Find where the given text appears and provide that cell's center as [X, Y] coordinate. 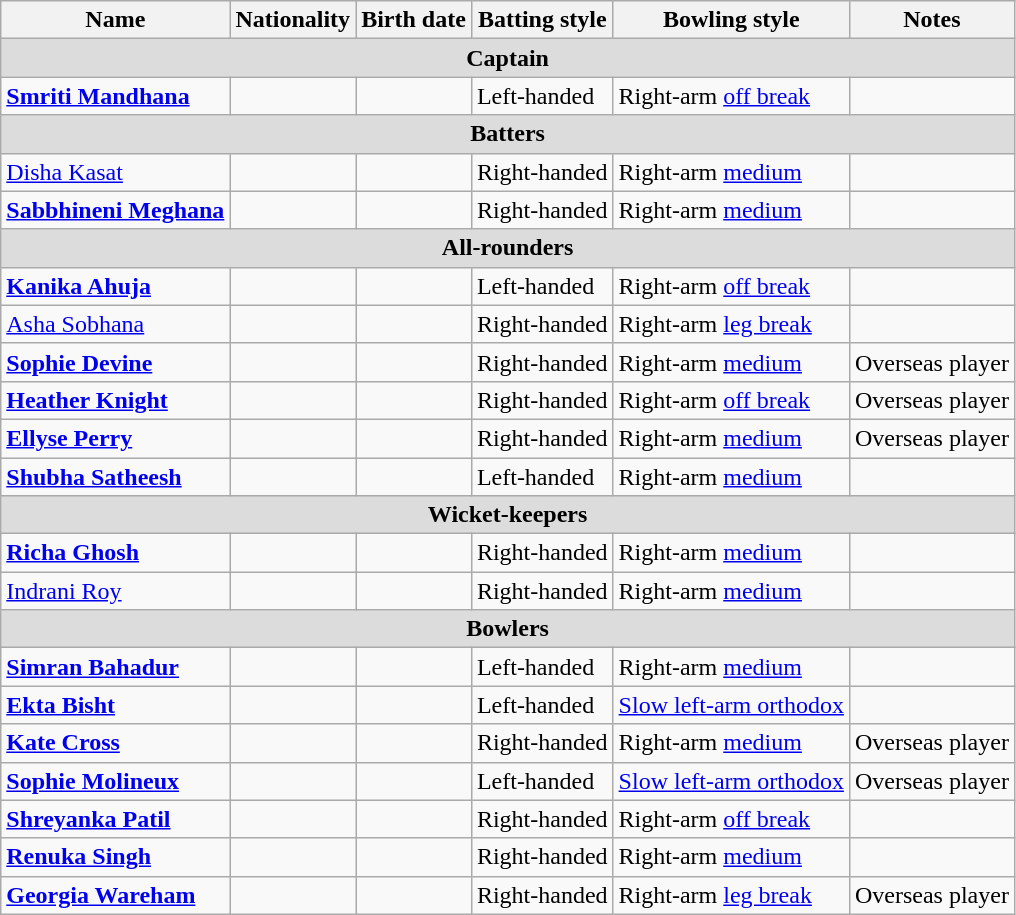
All-rounders [508, 248]
Sophie Devine [116, 362]
Indrani Roy [116, 591]
Batting style [542, 20]
Batters [508, 134]
Shubha Satheesh [116, 477]
Sophie Molineux [116, 781]
Captain [508, 58]
Disha Kasat [116, 172]
Notes [932, 20]
Nationality [293, 20]
Heather Knight [116, 400]
Birth date [414, 20]
Ellyse Perry [116, 438]
Shreyanka Patil [116, 819]
Georgia Wareham [116, 895]
Wicket-keepers [508, 515]
Asha Sobhana [116, 324]
Richa Ghosh [116, 553]
Smriti Mandhana [116, 96]
Simran Bahadur [116, 667]
Name [116, 20]
Ekta Bisht [116, 705]
Bowling style [731, 20]
Sabbhineni Meghana [116, 210]
Kanika Ahuja [116, 286]
Renuka Singh [116, 857]
Kate Cross [116, 743]
Bowlers [508, 629]
